Extract the [X, Y] coordinate from the center of the cell holding the provided text.  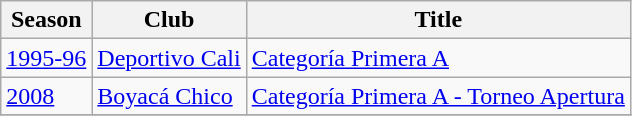
1995-96 [46, 58]
Boyacá Chico [169, 96]
Categoría Primera A - Torneo Apertura [438, 96]
Deportivo Cali [169, 58]
Title [438, 20]
2008 [46, 96]
Season [46, 20]
Categoría Primera A [438, 58]
Club [169, 20]
